Find where the given text appears and provide that cell's center as (x, y) coordinate. 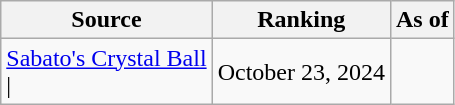
Ranking (301, 20)
Source (106, 20)
Sabato's Crystal Ball| (106, 72)
As of (422, 20)
October 23, 2024 (301, 72)
